Determine the (x, y) coordinate at the center of the cell enclosing the given text.  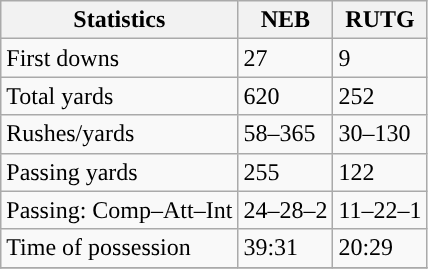
Passing yards (120, 172)
RUTG (380, 20)
39:31 (286, 248)
9 (380, 58)
620 (286, 96)
24–28–2 (286, 210)
Passing: Comp–Att–Int (120, 210)
Rushes/yards (120, 134)
122 (380, 172)
255 (286, 172)
Time of possession (120, 248)
58–365 (286, 134)
30–130 (380, 134)
Statistics (120, 20)
First downs (120, 58)
Total yards (120, 96)
252 (380, 96)
20:29 (380, 248)
NEB (286, 20)
11–22–1 (380, 210)
27 (286, 58)
